Detect which cell encompasses the target text, then output its (X, Y) center coordinate. 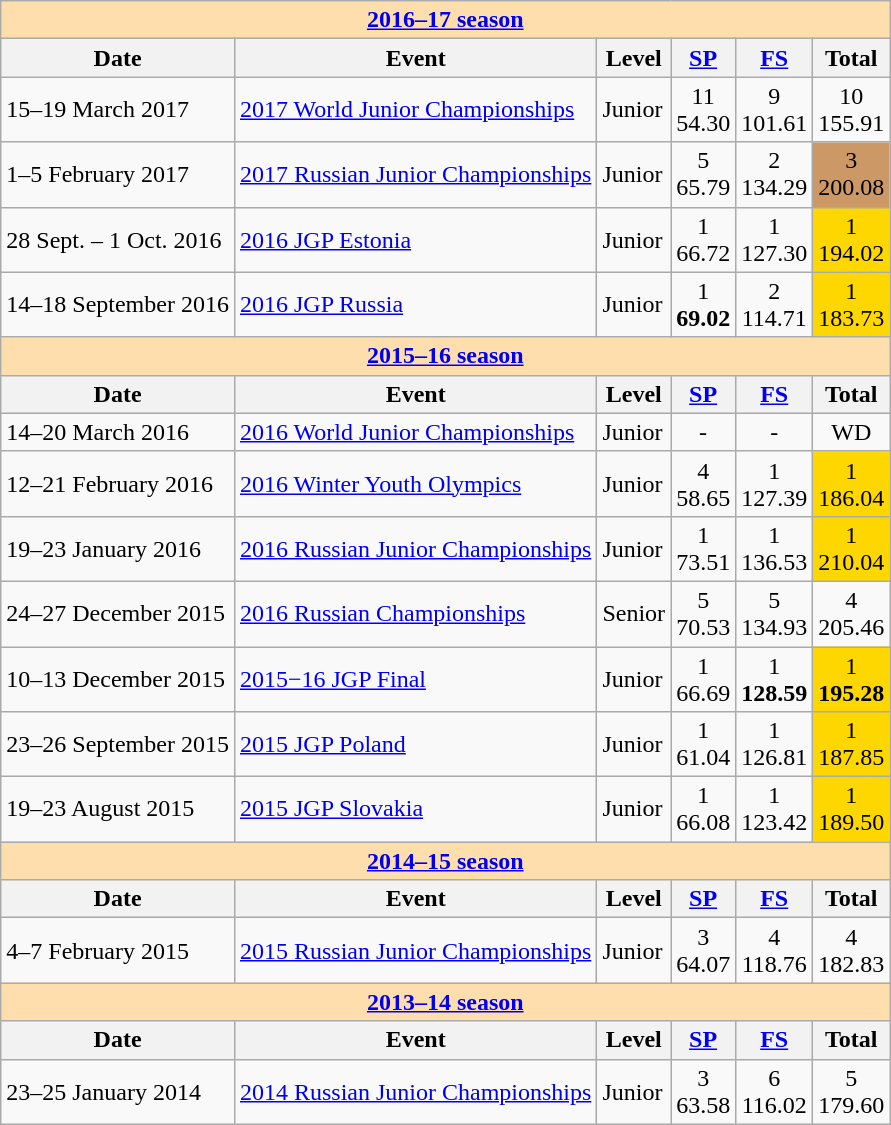
2016 JGP Russia (415, 304)
14–18 September 2016 (118, 304)
2016 Winter Youth Olympics (415, 484)
2013–14 season (446, 1002)
Senior (634, 614)
10 155.91 (852, 110)
2016 Russian Junior Championships (415, 548)
1 127.30 (774, 240)
6 116.02 (774, 1092)
4 58.65 (704, 484)
1 73.51 (704, 548)
1 183.73 (852, 304)
2014–15 season (446, 861)
5 134.93 (774, 614)
1 195.28 (852, 678)
2016 Russian Championships (415, 614)
5 70.53 (704, 614)
2017 World Junior Championships (415, 110)
3 200.08 (852, 174)
1–5 February 2017 (118, 174)
1 186.04 (852, 484)
1 127.39 (774, 484)
2015–16 season (446, 356)
2016 JGP Estonia (415, 240)
23–26 September 2015 (118, 744)
3 63.58 (704, 1092)
WD (852, 432)
19–23 August 2015 (118, 810)
2015 JGP Slovakia (415, 810)
4–7 February 2015 (118, 950)
2017 Russian Junior Championships (415, 174)
2016 World Junior Championships (415, 432)
1 69.02 (704, 304)
1 123.42 (774, 810)
12–21 February 2016 (118, 484)
1 66.08 (704, 810)
28 Sept. – 1 Oct. 2016 (118, 240)
5 65.79 (704, 174)
2015 Russian Junior Championships (415, 950)
10–13 December 2015 (118, 678)
11 54.30 (704, 110)
2 114.71 (774, 304)
1 126.81 (774, 744)
1 136.53 (774, 548)
4 205.46 (852, 614)
2 134.29 (774, 174)
14–20 March 2016 (118, 432)
1 66.72 (704, 240)
19–23 January 2016 (118, 548)
1 194.02 (852, 240)
15–19 March 2017 (118, 110)
1 187.85 (852, 744)
4 182.83 (852, 950)
1 189.50 (852, 810)
1 61.04 (704, 744)
1 128.59 (774, 678)
5 179.60 (852, 1092)
3 64.07 (704, 950)
23–25 January 2014 (118, 1092)
9 101.61 (774, 110)
24–27 December 2015 (118, 614)
2016–17 season (446, 20)
1 66.69 (704, 678)
2014 Russian Junior Championships (415, 1092)
4 118.76 (774, 950)
2015 JGP Poland (415, 744)
1 210.04 (852, 548)
2015−16 JGP Final (415, 678)
